Provide the (X, Y) coordinate of the cell's center where the given text is located.  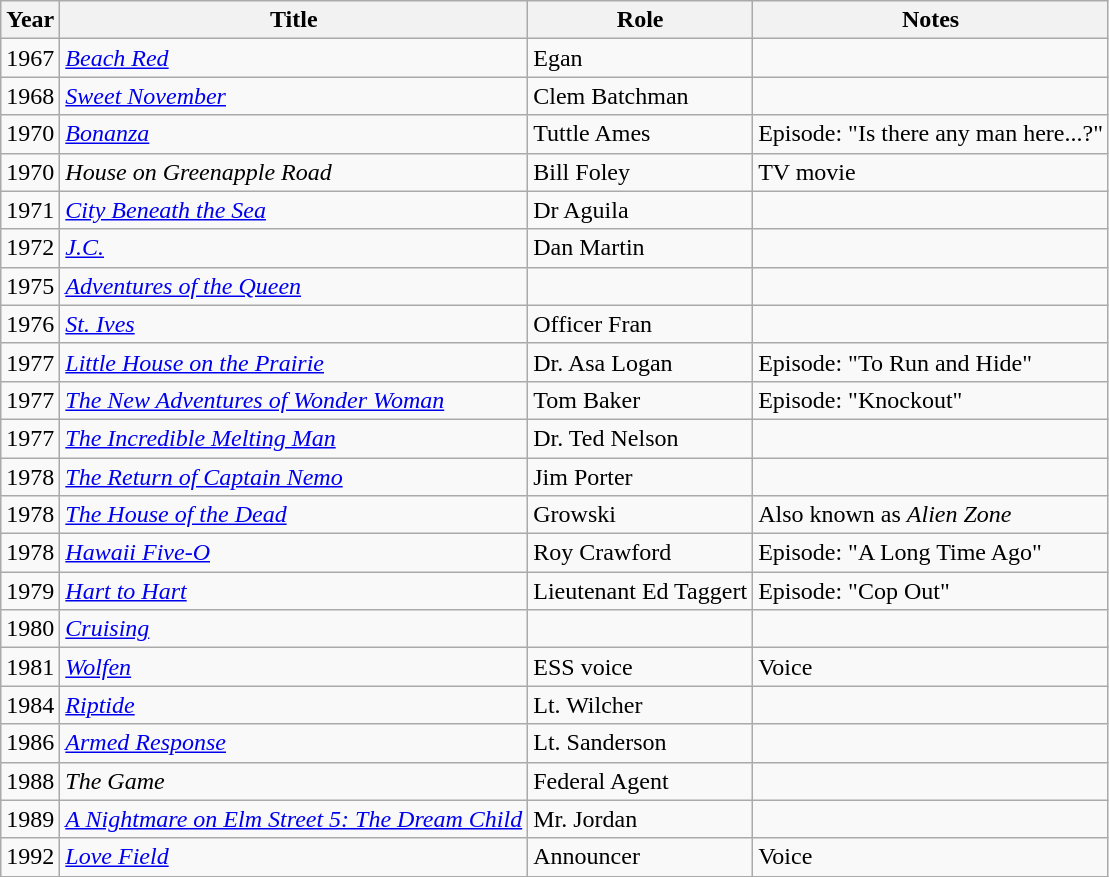
Role (640, 20)
Title (294, 20)
Hawaii Five-O (294, 553)
Bonanza (294, 134)
The Game (294, 781)
J.C. (294, 248)
Hart to Hart (294, 591)
Lieutenant Ed Taggert (640, 591)
Wolfen (294, 667)
Tuttle Ames (640, 134)
Also known as Alien Zone (931, 515)
Dr. Asa Logan (640, 362)
The Incredible Melting Man (294, 438)
Sweet November (294, 96)
Tom Baker (640, 400)
Jim Porter (640, 477)
Notes (931, 20)
Armed Response (294, 743)
Cruising (294, 629)
Growski (640, 515)
Beach Red (294, 58)
1984 (30, 705)
ESS voice (640, 667)
1981 (30, 667)
Dan Martin (640, 248)
Riptide (294, 705)
The Return of Captain Nemo (294, 477)
St. Ives (294, 324)
Love Field (294, 857)
Officer Fran (640, 324)
Dr. Ted Nelson (640, 438)
The New Adventures of Wonder Woman (294, 400)
1976 (30, 324)
1975 (30, 286)
1968 (30, 96)
1979 (30, 591)
Egan (640, 58)
Federal Agent (640, 781)
The House of the Dead (294, 515)
House on Greenapple Road (294, 172)
Lt. Wilcher (640, 705)
1967 (30, 58)
Episode: "Knockout" (931, 400)
Little House on the Prairie (294, 362)
Announcer (640, 857)
Mr. Jordan (640, 819)
Episode: "Is there any man here...?" (931, 134)
Bill Foley (640, 172)
1989 (30, 819)
TV movie (931, 172)
1971 (30, 210)
1992 (30, 857)
Adventures of the Queen (294, 286)
1972 (30, 248)
Dr Aguila (640, 210)
Year (30, 20)
City Beneath the Sea (294, 210)
Episode: "To Run and Hide" (931, 362)
Roy Crawford (640, 553)
Episode: "A Long Time Ago" (931, 553)
A Nightmare on Elm Street 5: The Dream Child (294, 819)
Lt. Sanderson (640, 743)
1980 (30, 629)
Clem Batchman (640, 96)
Episode: "Cop Out" (931, 591)
1986 (30, 743)
1988 (30, 781)
